Return [x, y] of the center of cell containing provided text 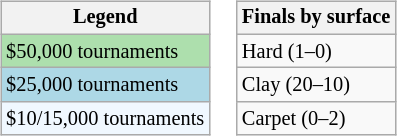
Finals by surface [316, 18]
$10/15,000 tournaments [105, 119]
$25,000 tournaments [105, 85]
Clay (20–10) [316, 85]
Hard (1–0) [316, 51]
Carpet (0–2) [316, 119]
Legend [105, 18]
$50,000 tournaments [105, 51]
